Output the [X, Y] coordinate of the center of the cell containing the given text.  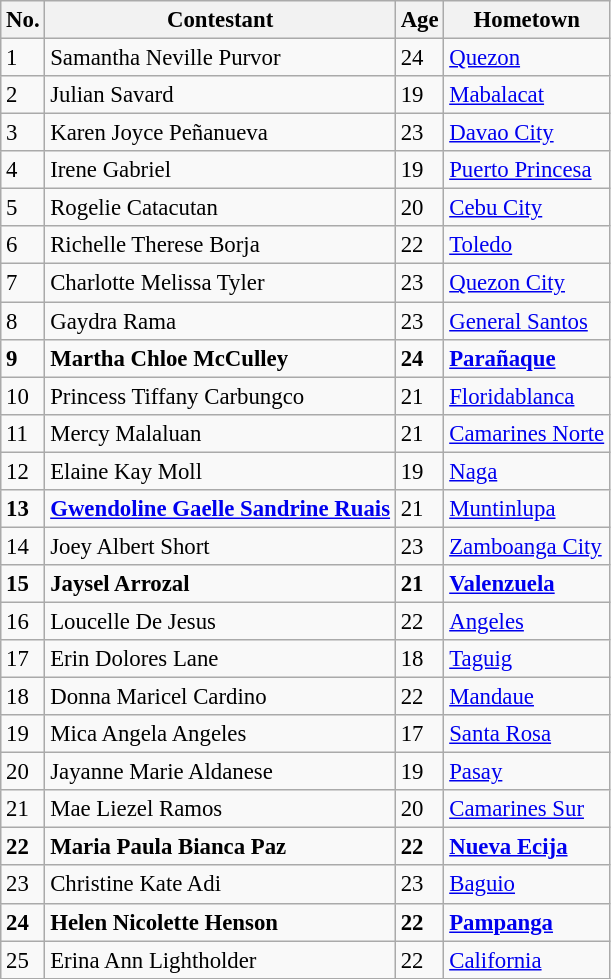
2 [23, 95]
Elaine Kay Moll [220, 471]
Loucelle De Jesus [220, 621]
Santa Rosa [527, 734]
Quezon [527, 58]
10 [23, 396]
Gwendoline Gaelle Sandrine Ruais [220, 509]
6 [23, 245]
3 [23, 133]
Princess Tiffany Carbungco [220, 396]
25 [23, 960]
Floridablanca [527, 396]
Erin Dolores Lane [220, 659]
Charlotte Melissa Tyler [220, 283]
Mandaue [527, 697]
7 [23, 283]
Helen Nicolette Henson [220, 922]
Mae Liezel Ramos [220, 809]
Joey Albert Short [220, 546]
Rogelie Catacutan [220, 208]
Gaydra Rama [220, 321]
Donna Maricel Cardino [220, 697]
Parañaque [527, 358]
Karen Joyce Peñanueva [220, 133]
Pasay [527, 772]
Naga [527, 471]
14 [23, 546]
Nueva Ecija [527, 847]
Samantha Neville Purvor [220, 58]
Mercy Malaluan [220, 433]
Quezon City [527, 283]
Zamboanga City [527, 546]
Jaysel Arrozal [220, 584]
16 [23, 621]
Christine Kate Adi [220, 885]
Puerto Princesa [527, 170]
Pampanga [527, 922]
Muntinlupa [527, 509]
Baguio [527, 885]
Age [420, 20]
Toledo [527, 245]
Valenzuela [527, 584]
4 [23, 170]
Angeles [527, 621]
5 [23, 208]
15 [23, 584]
General Santos [527, 321]
Richelle Therese Borja [220, 245]
California [527, 960]
Irene Gabriel [220, 170]
No. [23, 20]
Hometown [527, 20]
Camarines Sur [527, 809]
Maria Paula Bianca Paz [220, 847]
8 [23, 321]
Camarines Norte [527, 433]
Davao City [527, 133]
Martha Chloe McCulley [220, 358]
11 [23, 433]
Jayanne Marie Aldanese [220, 772]
9 [23, 358]
Erina Ann Lightholder [220, 960]
13 [23, 509]
Julian Savard [220, 95]
Mica Angela Angeles [220, 734]
1 [23, 58]
Taguig [527, 659]
Mabalacat [527, 95]
Cebu City [527, 208]
12 [23, 471]
Contestant [220, 20]
